For the text-containing cell, return its midpoint in [X, Y] coordinate format. 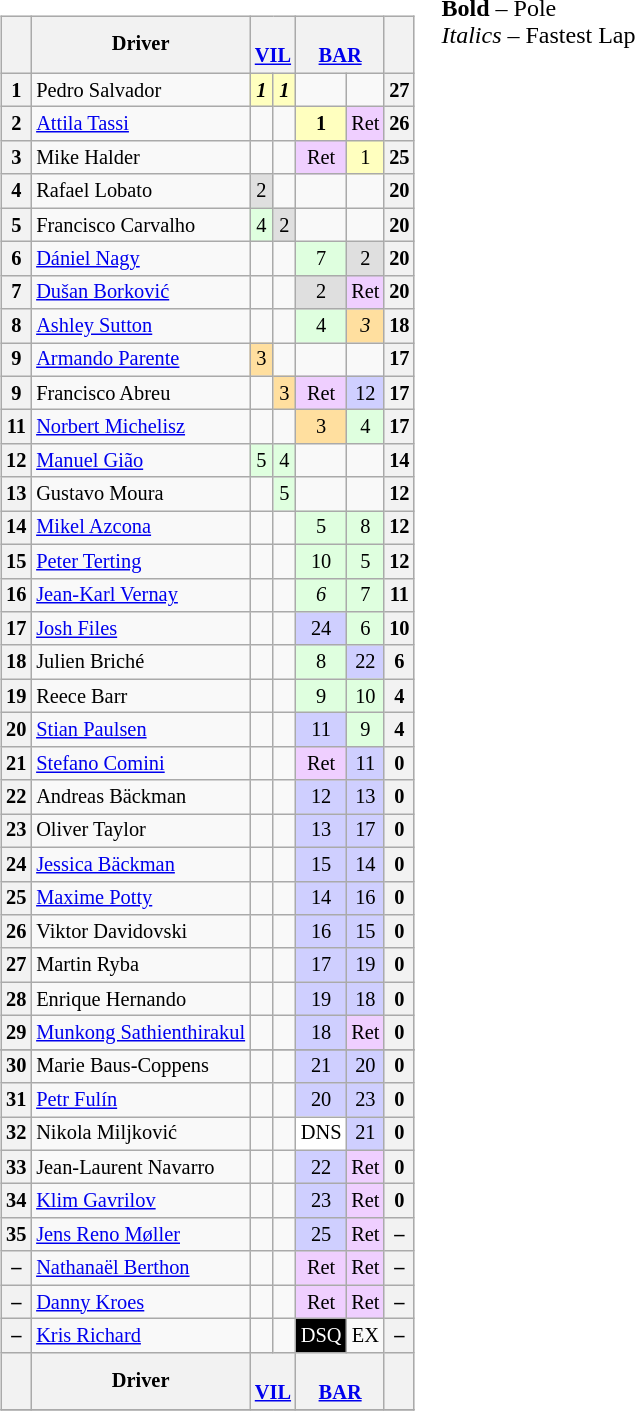
Dániel Nagy [140, 259]
Josh Files [140, 629]
Viktor Davidovski [140, 932]
Stefano Comini [140, 763]
Reece Barr [140, 696]
Jens Reno Møller [140, 1235]
Marie Baus-Coppens [140, 1066]
Armando Parente [140, 360]
Martin Ryba [140, 965]
Petr Fulín [140, 1100]
Munkong Sathienthirakul [140, 1033]
28 [16, 999]
33 [16, 1167]
29 [16, 1033]
Francisco Carvalho [140, 225]
Mike Halder [140, 158]
Gustavo Moura [140, 494]
Jean-Laurent Navarro [140, 1167]
Francisco Abreu [140, 393]
Ashley Sutton [140, 326]
Stian Paulsen [140, 730]
Jessica Bäckman [140, 864]
DNS [321, 1134]
Nathanaël Berthon [140, 1268]
Mikel Azcona [140, 528]
Dušan Borković [140, 292]
34 [16, 1201]
Klim Gavrilov [140, 1201]
Manuel Gião [140, 461]
Rafael Lobato [140, 191]
Jean-Karl Vernay [140, 595]
30 [16, 1066]
Nikola Miljković [140, 1134]
Danny Kroes [140, 1302]
31 [16, 1100]
32 [16, 1134]
Norbert Michelisz [140, 427]
DSQ [321, 1336]
Andreas Bäckman [140, 797]
Julien Briché [140, 662]
EX [365, 1336]
Oliver Taylor [140, 831]
35 [16, 1235]
Kris Richard [140, 1336]
Maxime Potty [140, 898]
Attila Tassi [140, 124]
Pedro Salvador [140, 90]
Peter Terting [140, 561]
Enrique Hernando [140, 999]
